Search for the cell housing the specified text and yield its (x, y) center coordinate. 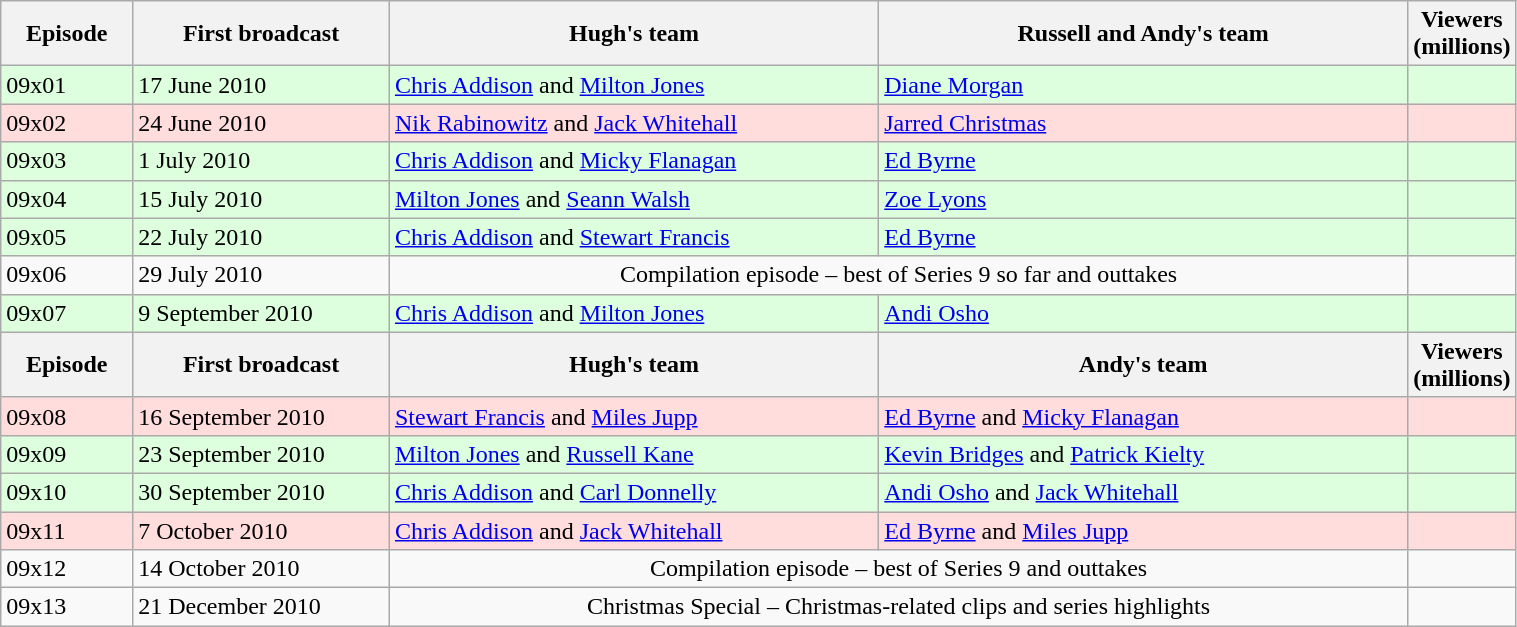
Christmas Special – Christmas-related clips and series highlights (898, 607)
09x05 (67, 237)
09x12 (67, 569)
Andi Osho and Jack Whitehall (1144, 492)
Andi Osho (1144, 313)
09x01 (67, 85)
24 June 2010 (262, 123)
Nik Rabinowitz and Jack Whitehall (634, 123)
Compilation episode – best of Series 9 and outtakes (898, 569)
Milton Jones and Russell Kane (634, 454)
22 July 2010 (262, 237)
1 July 2010 (262, 161)
09x04 (67, 199)
Kevin Bridges and Patrick Kielty (1144, 454)
Stewart Francis and Miles Jupp (634, 416)
Milton Jones and Seann Walsh (634, 199)
Andy's team (1144, 364)
21 December 2010 (262, 607)
09x10 (67, 492)
Zoe Lyons (1144, 199)
Jarred Christmas (1144, 123)
09x07 (67, 313)
29 July 2010 (262, 275)
Ed Byrne and Micky Flanagan (1144, 416)
Compilation episode – best of Series 9 so far and outtakes (898, 275)
30 September 2010 (262, 492)
09x06 (67, 275)
Diane Morgan (1144, 85)
16 September 2010 (262, 416)
09x09 (67, 454)
23 September 2010 (262, 454)
15 July 2010 (262, 199)
Russell and Andy's team (1144, 34)
Ed Byrne and Miles Jupp (1144, 531)
9 September 2010 (262, 313)
Chris Addison and Stewart Francis (634, 237)
14 October 2010 (262, 569)
09x11 (67, 531)
7 October 2010 (262, 531)
09x08 (67, 416)
Chris Addison and Carl Donnelly (634, 492)
Chris Addison and Micky Flanagan (634, 161)
17 June 2010 (262, 85)
09x02 (67, 123)
09x03 (67, 161)
Chris Addison and Jack Whitehall (634, 531)
09x13 (67, 607)
